For the text-containing cell, return its midpoint in [X, Y] coordinate format. 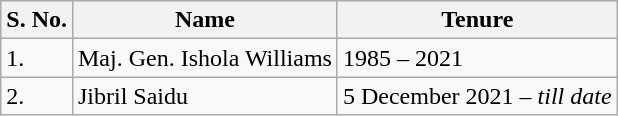
1. [37, 58]
Jibril Saidu [204, 96]
Tenure [477, 20]
S. No. [37, 20]
5 December 2021 – till date [477, 96]
2. [37, 96]
1985 – 2021 [477, 58]
Maj. Gen. Ishola Williams [204, 58]
Name [204, 20]
